Locate the cell with the specified text and output its [X, Y] center coordinate. 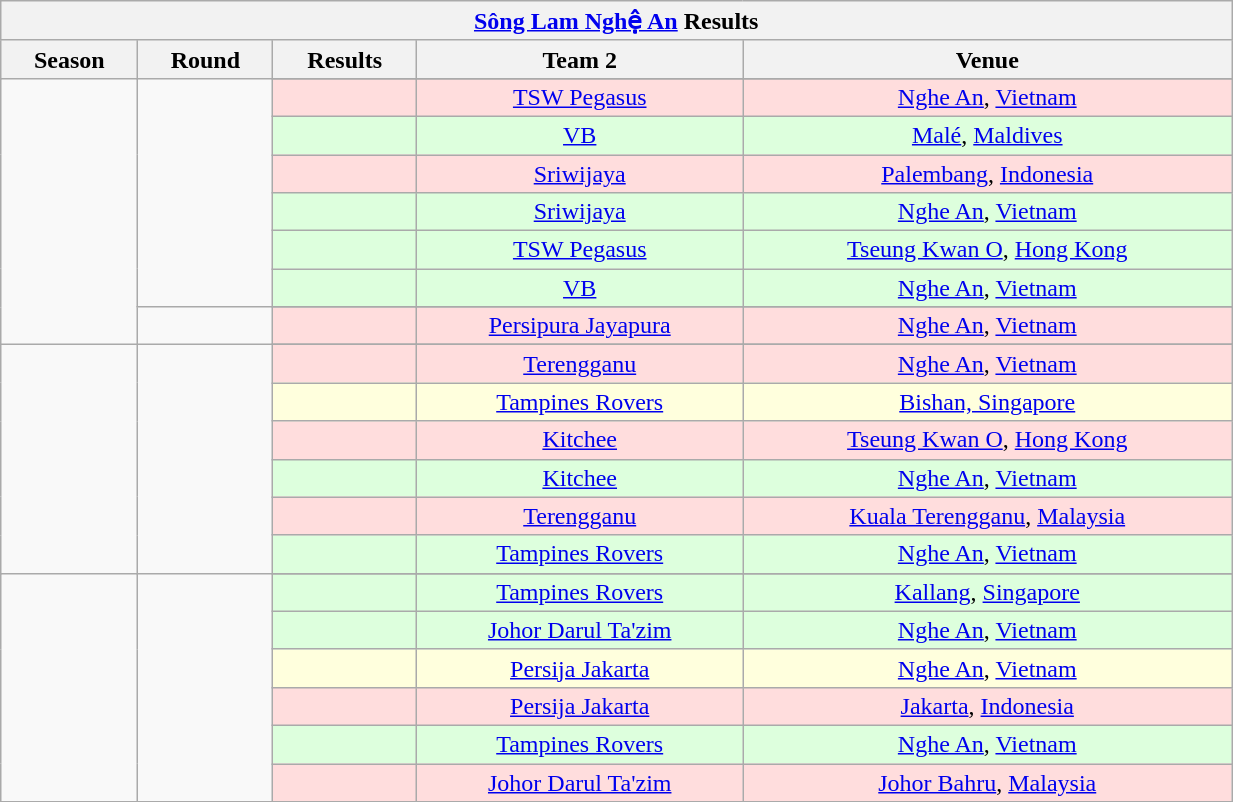
Johor Bahru, Malaysia [988, 783]
Palembang, Indonesia [988, 173]
Kuala Terengganu, Malaysia [988, 516]
Kallang, Singapore [988, 592]
Sông Lam Nghệ An Results [616, 21]
Results [345, 59]
Venue [988, 59]
Persipura Jayapura [580, 326]
Round [206, 59]
Season [70, 59]
Jakarta, Indonesia [988, 706]
Malé, Maldives [988, 135]
Team 2 [580, 59]
Bishan, Singapore [988, 402]
